Capture the cell that displays the provided text and extract its (X, Y) central coordinate. 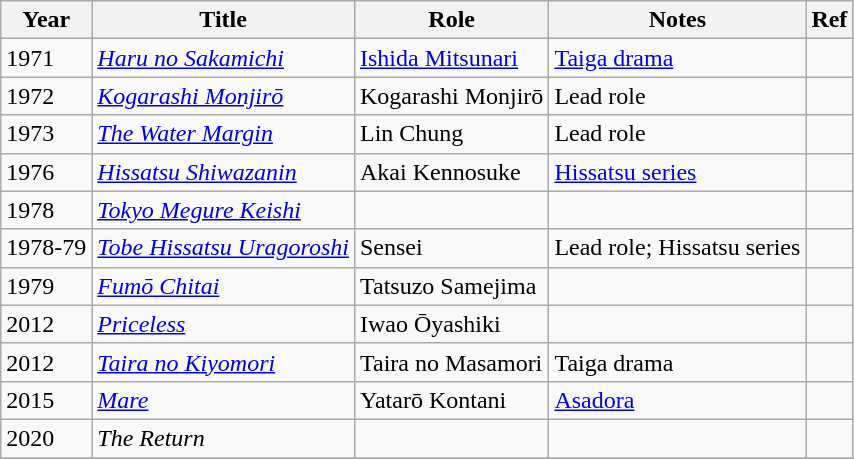
1973 (46, 134)
Iwao Ōyashiki (451, 324)
Akai Kennosuke (451, 172)
Fumō Chitai (224, 286)
1972 (46, 96)
Mare (224, 400)
Hissatsu series (678, 172)
1979 (46, 286)
Ref (830, 20)
Priceless (224, 324)
Taira no Kiyomori (224, 362)
Sensei (451, 248)
1978 (46, 210)
1976 (46, 172)
2015 (46, 400)
Tatsuzo Samejima (451, 286)
1971 (46, 58)
Year (46, 20)
Notes (678, 20)
Lead role; Hissatsu series (678, 248)
1978-79 (46, 248)
Lin Chung (451, 134)
Title (224, 20)
The Return (224, 438)
2020 (46, 438)
Hissatsu Shiwazanin (224, 172)
Asadora (678, 400)
Haru no Sakamichi (224, 58)
Role (451, 20)
Taira no Masamori (451, 362)
Ishida Mitsunari (451, 58)
Yatarō Kontani (451, 400)
Tokyo Megure Keishi (224, 210)
Tobe Hissatsu Uragoroshi (224, 248)
The Water Margin (224, 134)
